Identify which cell holds the provided text, then report its (x, y) central coordinate. 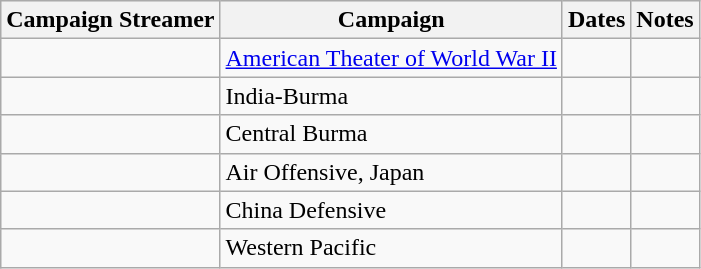
India-Burma (391, 96)
Central Burma (391, 134)
Campaign (391, 20)
China Defensive (391, 210)
Dates (596, 20)
Notes (665, 20)
American Theater of World War II (391, 58)
Campaign Streamer (110, 20)
Air Offensive, Japan (391, 172)
Western Pacific (391, 248)
